Provide the [x, y] coordinate of the cell's center where the given text is located.  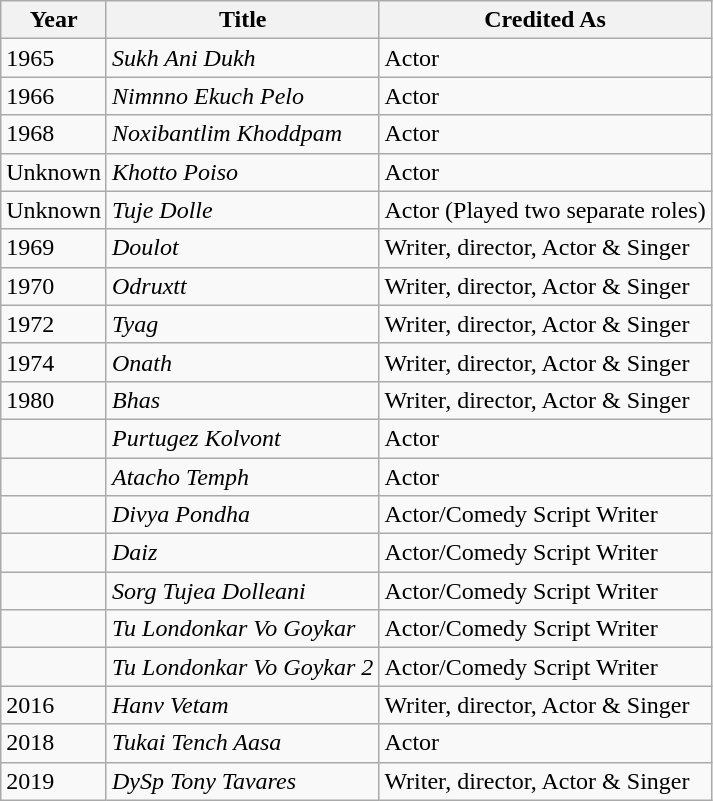
Tu Londonkar Vo Goykar 2 [242, 667]
1970 [54, 286]
Noxibantlim Khoddpam [242, 134]
Actor (Played two separate roles) [545, 210]
Khotto Poiso [242, 172]
Atacho Temph [242, 477]
Title [242, 20]
Tuje Dolle [242, 210]
1980 [54, 400]
1966 [54, 96]
Year [54, 20]
Purtugez Kolvont [242, 438]
DySp Tony Tavares [242, 781]
Credited As [545, 20]
2018 [54, 743]
Tukai Tench Aasa [242, 743]
Odruxtt [242, 286]
Nimnno Ekuch Pelo [242, 96]
Hanv Vetam [242, 705]
1969 [54, 248]
Onath [242, 362]
Doulot [242, 248]
Bhas [242, 400]
Sukh Ani Dukh [242, 58]
1965 [54, 58]
1974 [54, 362]
Daiz [242, 553]
Tu Londonkar Vo Goykar [242, 629]
2016 [54, 705]
2019 [54, 781]
Sorg Tujea Dolleani [242, 591]
1968 [54, 134]
1972 [54, 324]
Tyag [242, 324]
Divya Pondha [242, 515]
